Determine the [X, Y] coordinate at the center of the cell enclosing the given text.  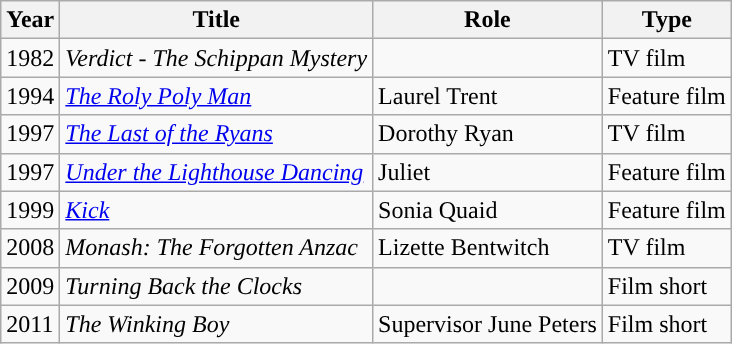
Type [666, 20]
1999 [30, 210]
Monash: The Forgotten Anzac [216, 248]
2009 [30, 286]
Laurel Trent [488, 96]
Juliet [488, 172]
2011 [30, 324]
Lizette Bentwitch [488, 248]
1994 [30, 96]
1982 [30, 58]
Title [216, 20]
Supervisor June Peters [488, 324]
Year [30, 20]
Kick [216, 210]
The Last of the Ryans [216, 134]
Turning Back the Clocks [216, 286]
The Winking Boy [216, 324]
Verdict - The Schippan Mystery [216, 58]
The Roly Poly Man [216, 96]
Role [488, 20]
2008 [30, 248]
Sonia Quaid [488, 210]
Under the Lighthouse Dancing [216, 172]
Dorothy Ryan [488, 134]
